Determine the [x, y] coordinate at the center of the cell enclosing the given text.  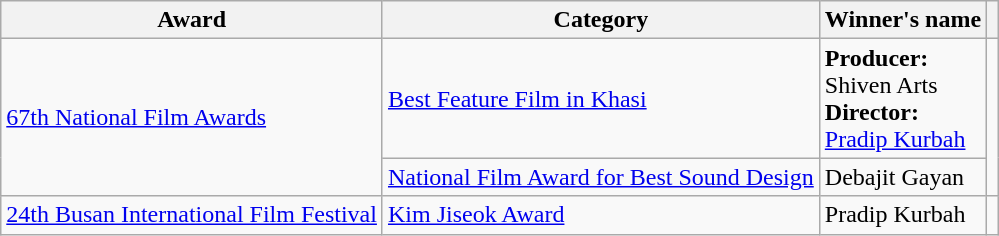
Winner's name [902, 20]
Category [600, 20]
24th Busan International Film Festival [192, 215]
Award [192, 20]
67th National Film Awards [192, 118]
Best Feature Film in Khasi [600, 98]
Kim Jiseok Award [600, 215]
Debajit Gayan [902, 177]
Pradip Kurbah [902, 215]
National Film Award for Best Sound Design [600, 177]
Producer:Shiven ArtsDirector:Pradip Kurbah [902, 98]
